Identify which cell holds the provided text, then report its (x, y) central coordinate. 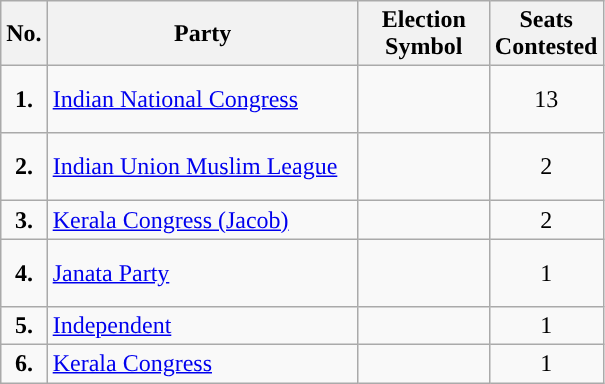
Kerala Congress (Jacob) (202, 220)
Indian Union Muslim League (202, 167)
6. (24, 363)
4. (24, 273)
Independent (202, 325)
Seats Contested (546, 34)
No. (24, 34)
Indian National Congress (202, 100)
3. (24, 220)
Kerala Congress (202, 363)
1. (24, 100)
Election Symbol (424, 34)
2. (24, 167)
13 (546, 100)
Party (202, 34)
5. (24, 325)
Janata Party (202, 273)
